Find where the given text appears and provide that cell's center as [x, y] coordinate. 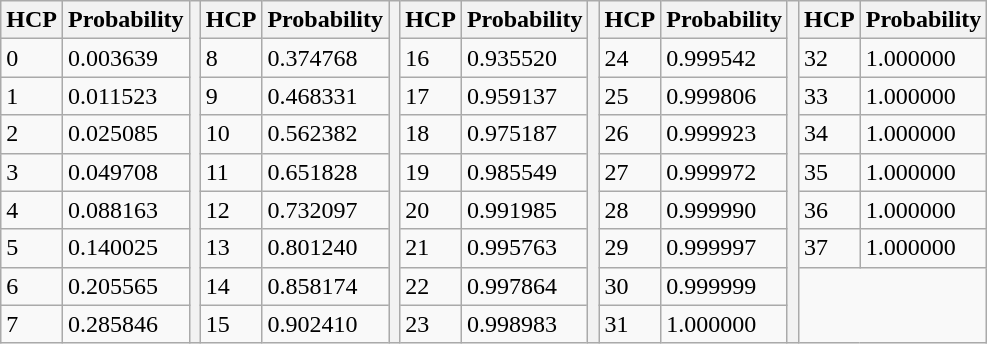
0.468331 [326, 96]
0.801240 [326, 248]
26 [630, 134]
19 [431, 172]
0.025085 [126, 134]
4 [32, 210]
0.732097 [326, 210]
24 [630, 58]
0.999806 [724, 96]
10 [231, 134]
31 [630, 324]
11 [231, 172]
18 [431, 134]
13 [231, 248]
0.088163 [126, 210]
9 [231, 96]
0.935520 [524, 58]
22 [431, 286]
12 [231, 210]
1 [32, 96]
0.562382 [326, 134]
0.995763 [524, 248]
14 [231, 286]
3 [32, 172]
7 [32, 324]
0.999542 [724, 58]
0.858174 [326, 286]
0.003639 [126, 58]
0.991985 [524, 210]
6 [32, 286]
0.999997 [724, 248]
37 [829, 248]
0.999923 [724, 134]
35 [829, 172]
25 [630, 96]
0.049708 [126, 172]
0.011523 [126, 96]
0.959137 [524, 96]
36 [829, 210]
0 [32, 58]
0.985549 [524, 172]
0.902410 [326, 324]
30 [630, 286]
5 [32, 248]
0.374768 [326, 58]
0.998983 [524, 324]
20 [431, 210]
0.651828 [326, 172]
0.999990 [724, 210]
33 [829, 96]
2 [32, 134]
16 [431, 58]
0.997864 [524, 286]
28 [630, 210]
0.999999 [724, 286]
0.205565 [126, 286]
0.999972 [724, 172]
0.140025 [126, 248]
29 [630, 248]
32 [829, 58]
34 [829, 134]
23 [431, 324]
21 [431, 248]
0.975187 [524, 134]
17 [431, 96]
8 [231, 58]
27 [630, 172]
15 [231, 324]
0.285846 [126, 324]
